Extract the [x, y] coordinate from the center of the cell holding the provided text.  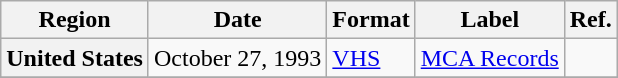
Region [75, 20]
Ref. [590, 20]
MCA Records [490, 58]
October 27, 1993 [237, 58]
Label [490, 20]
VHS [371, 58]
Format [371, 20]
United States [75, 58]
Date [237, 20]
